Identify which cell holds the provided text, then report its [x, y] central coordinate. 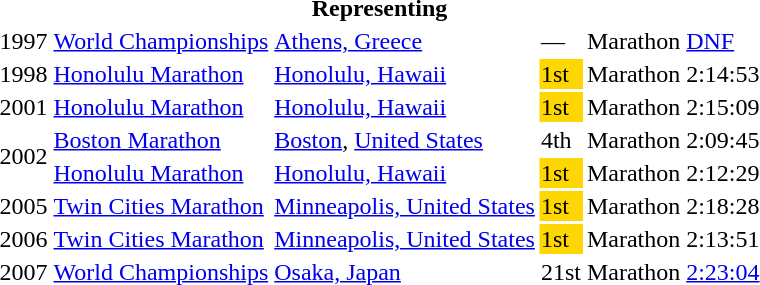
— [560, 41]
Boston Marathon [161, 140]
Boston, United States [405, 140]
World Championships [161, 41]
Athens, Greece [405, 41]
4th [560, 140]
